Pinpoint the cell where the given text exists, returning its [X, Y] midpoint coordinate. 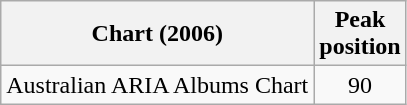
Chart (2006) [158, 34]
Peakposition [360, 34]
Australian ARIA Albums Chart [158, 85]
90 [360, 85]
